Return the (X, Y) coordinate for the center point of the cell that contains the specified text.  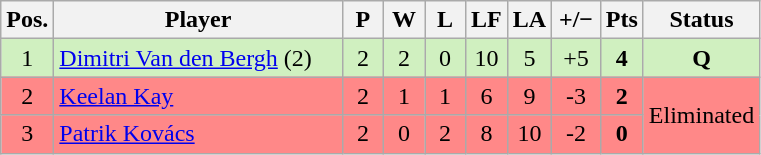
-2 (576, 134)
Player (198, 20)
P (362, 20)
L (444, 20)
6 (487, 96)
Status (701, 20)
W (404, 20)
Patrik Kovács (198, 134)
Dimitri Van den Bergh (2) (198, 58)
LF (487, 20)
LA (529, 20)
Keelan Kay (198, 96)
Q (701, 58)
8 (487, 134)
Pts (622, 20)
3 (28, 134)
+5 (576, 58)
5 (529, 58)
4 (622, 58)
Eliminated (701, 115)
Pos. (28, 20)
-3 (576, 96)
9 (529, 96)
+/− (576, 20)
